Output the (x, y) coordinate of the center of the cell containing the given text.  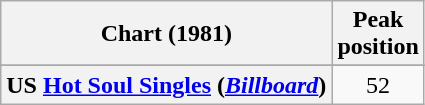
Peakposition (378, 34)
US Hot Soul Singles (Billboard) (166, 85)
Chart (1981) (166, 34)
52 (378, 85)
